Find where the given text appears and provide that cell's center as [x, y] coordinate. 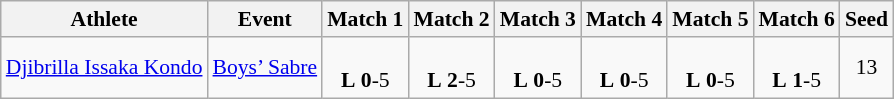
13 [866, 68]
Match 5 [710, 19]
Match 3 [538, 19]
Event [266, 19]
Match 1 [365, 19]
Boys’ Sabre [266, 68]
L 2-5 [451, 68]
Match 6 [797, 19]
Seed [866, 19]
L 1-5 [797, 68]
Djibrilla Issaka Kondo [104, 68]
Match 2 [451, 19]
Athlete [104, 19]
Match 4 [624, 19]
